Identify which cell holds the provided text, then report its (x, y) central coordinate. 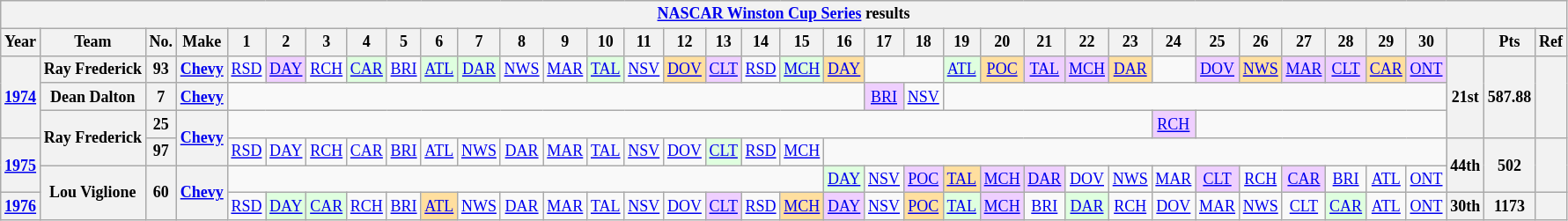
11 (644, 42)
1974 (21, 97)
15 (802, 42)
Year (21, 42)
4 (367, 42)
23 (1130, 42)
97 (160, 151)
Pts (1510, 42)
8 (521, 42)
60 (160, 193)
22 (1087, 42)
502 (1510, 166)
1173 (1510, 206)
30th (1465, 206)
21 (1044, 42)
28 (1346, 42)
Dean Dalton (92, 97)
NASCAR Winston Cup Series results (784, 14)
9 (565, 42)
Lou Viglione (92, 193)
Make (202, 42)
21st (1465, 97)
Team (92, 42)
12 (685, 42)
587.88 (1510, 97)
27 (1304, 42)
29 (1386, 42)
1976 (21, 206)
5 (403, 42)
1 (247, 42)
3 (327, 42)
26 (1261, 42)
16 (844, 42)
6 (439, 42)
14 (761, 42)
2 (286, 42)
93 (160, 69)
19 (961, 42)
20 (1002, 42)
10 (606, 42)
No. (160, 42)
24 (1174, 42)
18 (923, 42)
17 (884, 42)
44th (1465, 166)
13 (724, 42)
1975 (21, 166)
Ref (1551, 42)
30 (1426, 42)
